Extract the [x, y] coordinate from the center of the cell holding the provided text.  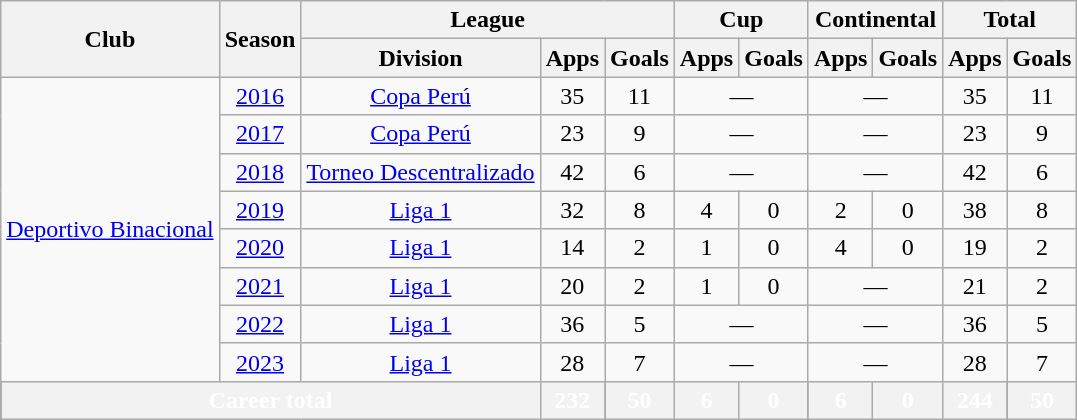
Club [110, 39]
2019 [260, 210]
2017 [260, 134]
2018 [260, 172]
Division [420, 58]
Continental [875, 20]
Deportivo Binacional [110, 229]
244 [975, 400]
14 [572, 248]
19 [975, 248]
Cup [741, 20]
2020 [260, 248]
Total [1010, 20]
2023 [260, 362]
38 [975, 210]
2016 [260, 96]
232 [572, 400]
2022 [260, 324]
20 [572, 286]
32 [572, 210]
Career total [270, 400]
2021 [260, 286]
League [488, 20]
Season [260, 39]
Torneo Descentralizado [420, 172]
21 [975, 286]
